Scan for the cell matching the given text and deliver its (x, y) coordinate at center. 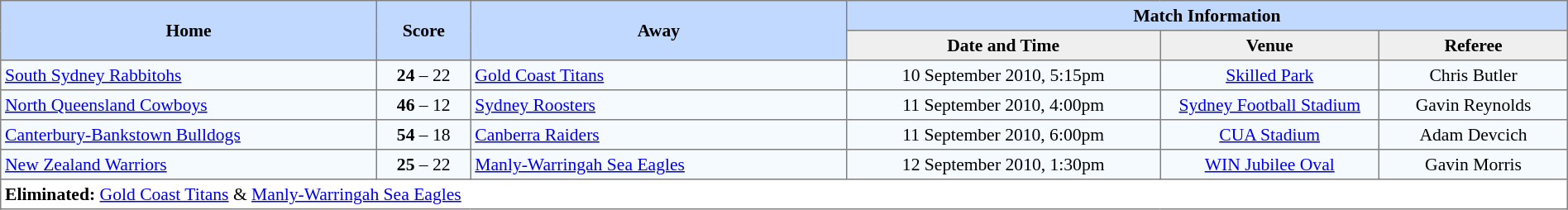
25 – 22 (423, 165)
Eliminated: Gold Coast Titans & Manly-Warringah Sea Eagles (784, 194)
CUA Stadium (1270, 135)
10 September 2010, 5:15pm (1004, 75)
11 September 2010, 6:00pm (1004, 135)
Date and Time (1004, 45)
Gavin Reynolds (1474, 105)
Home (189, 31)
Sydney Roosters (658, 105)
Skilled Park (1270, 75)
Score (423, 31)
11 September 2010, 4:00pm (1004, 105)
South Sydney Rabbitohs (189, 75)
Canterbury-Bankstown Bulldogs (189, 135)
North Queensland Cowboys (189, 105)
Referee (1474, 45)
54 – 18 (423, 135)
New Zealand Warriors (189, 165)
Gold Coast Titans (658, 75)
Canberra Raiders (658, 135)
Gavin Morris (1474, 165)
46 – 12 (423, 105)
Chris Butler (1474, 75)
WIN Jubilee Oval (1270, 165)
Away (658, 31)
Adam Devcich (1474, 135)
24 – 22 (423, 75)
Venue (1270, 45)
Manly-Warringah Sea Eagles (658, 165)
12 September 2010, 1:30pm (1004, 165)
Match Information (1207, 16)
Sydney Football Stadium (1270, 105)
